Scan for the cell matching the given text and deliver its [x, y] coordinate at center. 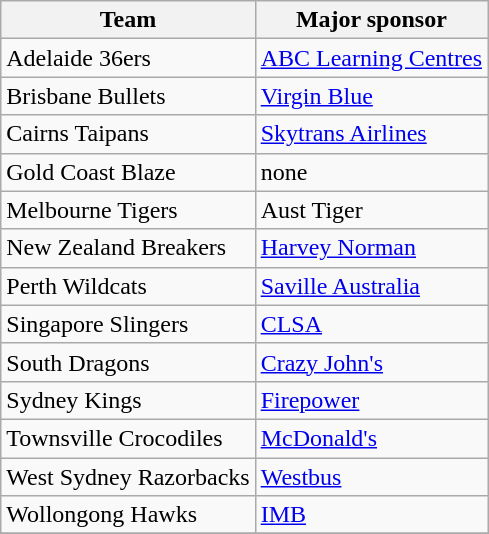
IMB [371, 515]
Aust Tiger [371, 210]
Adelaide 36ers [128, 58]
Brisbane Bullets [128, 96]
Gold Coast Blaze [128, 172]
Westbus [371, 477]
New Zealand Breakers [128, 248]
Cairns Taipans [128, 134]
ABC Learning Centres [371, 58]
Harvey Norman [371, 248]
Sydney Kings [128, 400]
Virgin Blue [371, 96]
CLSA [371, 324]
Singapore Slingers [128, 324]
Crazy John's [371, 362]
Melbourne Tigers [128, 210]
Firepower [371, 400]
Wollongong Hawks [128, 515]
none [371, 172]
West Sydney Razorbacks [128, 477]
Major sponsor [371, 20]
McDonald's [371, 438]
Perth Wildcats [128, 286]
Team [128, 20]
Townsville Crocodiles [128, 438]
Skytrans Airlines [371, 134]
Saville Australia [371, 286]
South Dragons [128, 362]
